For the text-containing cell, return its midpoint in (X, Y) coordinate format. 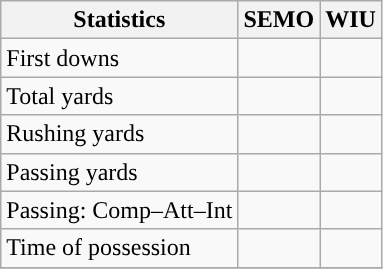
Passing yards (120, 172)
Time of possession (120, 248)
Total yards (120, 96)
Statistics (120, 20)
WIU (351, 20)
SEMO (279, 20)
First downs (120, 58)
Rushing yards (120, 134)
Passing: Comp–Att–Int (120, 210)
